Detect which cell encompasses the target text, then output its [X, Y] center coordinate. 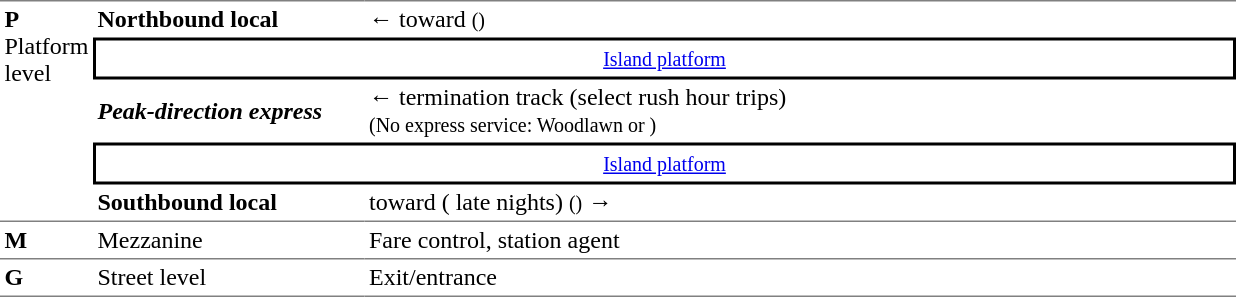
← termination track (select rush hour trips) (No express service: Woodlawn or ) [800, 112]
Mezzanine [229, 241]
Northbound local [229, 19]
← toward () [800, 19]
toward ( late nights) () → [800, 203]
M [46, 241]
PPlatform level [46, 111]
Fare control, station agent [800, 241]
Peak-direction express [229, 112]
Southbound local [229, 203]
